Output the [X, Y] coordinate of the center of the cell containing the given text.  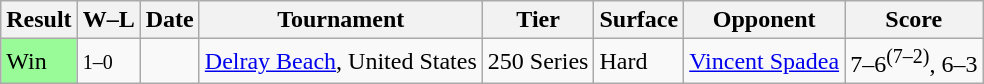
250 Series [538, 62]
Tier [538, 20]
Score [914, 20]
Vincent Spadea [764, 62]
W–L [108, 20]
7–6(7–2), 6–3 [914, 62]
Tournament [340, 20]
Opponent [764, 20]
Win [39, 62]
Result [39, 20]
1–0 [108, 62]
Surface [639, 20]
Date [170, 20]
Hard [639, 62]
Delray Beach, United States [340, 62]
